Pinpoint the cell where the given text exists, returning its [x, y] midpoint coordinate. 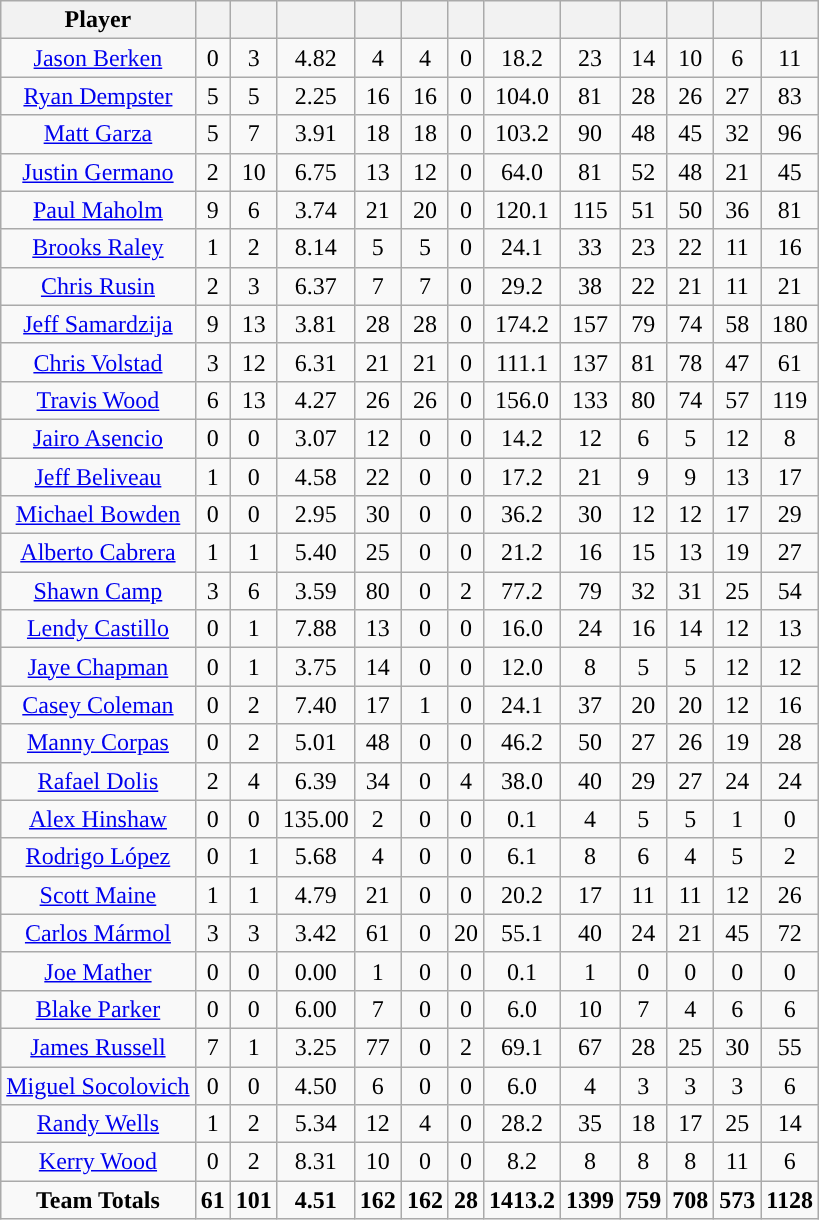
18.2 [522, 58]
120.1 [522, 210]
8.14 [316, 248]
Travis Wood [98, 400]
180 [790, 324]
Team Totals [98, 1200]
5.01 [316, 743]
12.0 [522, 667]
51 [644, 210]
James Russell [98, 1047]
Brooks Raley [98, 248]
6.39 [316, 781]
35 [590, 1124]
2.25 [316, 96]
3.25 [316, 1047]
64.0 [522, 172]
55 [790, 1047]
4.82 [316, 58]
3.81 [316, 324]
708 [690, 1200]
Jeff Beliveau [98, 477]
133 [590, 400]
14.2 [522, 438]
47 [738, 362]
29.2 [522, 286]
Miguel Socolovich [98, 1085]
157 [590, 324]
52 [644, 172]
Kerry Wood [98, 1162]
103.2 [522, 134]
Paul Maholm [98, 210]
34 [378, 781]
Jason Berken [98, 58]
101 [254, 1200]
Chris Volstad [98, 362]
15 [644, 553]
77 [378, 1047]
72 [790, 933]
Casey Coleman [98, 705]
135.00 [316, 819]
4.50 [316, 1085]
Jeff Samardzija [98, 324]
4.51 [316, 1200]
Player [98, 20]
46.2 [522, 743]
69.1 [522, 1047]
20.2 [522, 895]
3.59 [316, 591]
57 [738, 400]
78 [690, 362]
6.00 [316, 1009]
16.0 [522, 629]
2.95 [316, 515]
Shawn Camp [98, 591]
Jairo Asencio [98, 438]
Matt Garza [98, 134]
6.37 [316, 286]
Joe Mather [98, 971]
6.75 [316, 172]
67 [590, 1047]
4.79 [316, 895]
58 [738, 324]
104.0 [522, 96]
28.2 [522, 1124]
54 [790, 591]
1399 [590, 1200]
Alex Hinshaw [98, 819]
Blake Parker [98, 1009]
Lendy Castillo [98, 629]
7.40 [316, 705]
38.0 [522, 781]
1128 [790, 1200]
7.88 [316, 629]
36 [738, 210]
Jaye Chapman [98, 667]
4.58 [316, 477]
3.42 [316, 933]
0.00 [316, 971]
Chris Rusin [98, 286]
137 [590, 362]
Michael Bowden [98, 515]
573 [738, 1200]
3.74 [316, 210]
55.1 [522, 933]
37 [590, 705]
5.40 [316, 553]
38 [590, 286]
33 [590, 248]
21.2 [522, 553]
Rafael Dolis [98, 781]
31 [690, 591]
156.0 [522, 400]
Ryan Dempster [98, 96]
Alberto Cabrera [98, 553]
Manny Corpas [98, 743]
Rodrigo López [98, 857]
Randy Wells [98, 1124]
1413.2 [522, 1200]
5.34 [316, 1124]
119 [790, 400]
3.75 [316, 667]
3.07 [316, 438]
115 [590, 210]
77.2 [522, 591]
3.91 [316, 134]
96 [790, 134]
83 [790, 96]
6.31 [316, 362]
5.68 [316, 857]
4.27 [316, 400]
8.2 [522, 1162]
Justin Germano [98, 172]
36.2 [522, 515]
8.31 [316, 1162]
17.2 [522, 477]
759 [644, 1200]
6.1 [522, 857]
90 [590, 134]
174.2 [522, 324]
Carlos Mármol [98, 933]
111.1 [522, 362]
Scott Maine [98, 895]
